Identify which cell holds the provided text, then report its [X, Y] central coordinate. 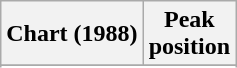
Chart (1988) [72, 34]
Peakposition [189, 34]
